Extract the [X, Y] coordinate from the center of the cell holding the provided text.  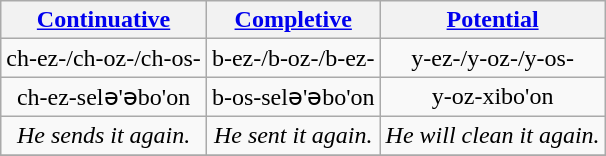
y-oz-xibo'on [492, 97]
ch-ez-selə'əbo'on [104, 97]
Completive [293, 20]
b-ez-/b-oz-/b-ez- [293, 58]
He will clean it again. [492, 135]
b-os-selə'əbo'on [293, 97]
Potential [492, 20]
Continuative [104, 20]
He sent it again. [293, 135]
ch-ez-/ch-oz-/ch-os- [104, 58]
y-ez-/y-oz-/y-os- [492, 58]
He sends it again. [104, 135]
